For the text-containing cell, return its midpoint in [x, y] coordinate format. 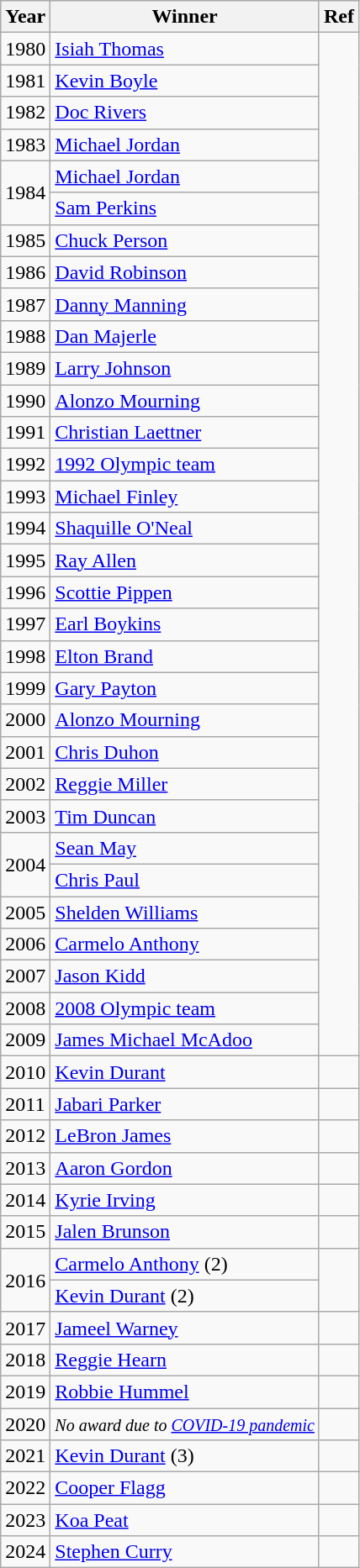
2011 [25, 1104]
Chuck Person [185, 240]
2022 [25, 1488]
Shaquille O'Neal [185, 529]
No award due to COVID-19 pandemic [185, 1424]
1988 [25, 336]
1991 [25, 433]
1992 [25, 465]
Tim Duncan [185, 816]
2018 [25, 1360]
2016 [25, 1280]
Jameel Warney [185, 1328]
Dan Majerle [185, 336]
LeBron James [185, 1136]
2010 [25, 1072]
1986 [25, 272]
Stephen Curry [185, 1552]
Larry Johnson [185, 368]
1990 [25, 401]
Carmelo Anthony (2) [185, 1264]
Shelden Williams [185, 912]
2014 [25, 1200]
2004 [25, 864]
Kevin Durant (3) [185, 1456]
2006 [25, 944]
1982 [25, 113]
David Robinson [185, 272]
2007 [25, 976]
1996 [25, 592]
1980 [25, 49]
Doc Rivers [185, 113]
1981 [25, 81]
Gary Payton [185, 688]
Kyrie Irving [185, 1200]
Isiah Thomas [185, 49]
Koa Peat [185, 1520]
Danny Manning [185, 304]
Christian Laettner [185, 433]
2015 [25, 1232]
1992 Olympic team [185, 465]
2019 [25, 1392]
2001 [25, 752]
1989 [25, 368]
2023 [25, 1520]
Carmelo Anthony [185, 944]
Scottie Pippen [185, 592]
2002 [25, 784]
2021 [25, 1456]
Ref [338, 17]
Reggie Miller [185, 784]
Aaron Gordon [185, 1168]
Jabari Parker [185, 1104]
1984 [25, 192]
1997 [25, 624]
2005 [25, 912]
2017 [25, 1328]
2020 [25, 1424]
1999 [25, 688]
1994 [25, 529]
1987 [25, 304]
Sean May [185, 848]
Jalen Brunson [185, 1232]
Earl Boykins [185, 624]
1985 [25, 240]
Kevin Boyle [185, 81]
Year [25, 17]
2009 [25, 1040]
2003 [25, 816]
Kevin Durant [185, 1072]
Robbie Hummel [185, 1392]
1998 [25, 656]
Chris Paul [185, 880]
Jason Kidd [185, 976]
Elton Brand [185, 656]
Reggie Hearn [185, 1360]
Cooper Flagg [185, 1488]
2024 [25, 1552]
Kevin Durant (2) [185, 1296]
2008 [25, 1008]
2012 [25, 1136]
2000 [25, 720]
1995 [25, 560]
2013 [25, 1168]
Chris Duhon [185, 752]
Michael Finley [185, 497]
Sam Perkins [185, 208]
1993 [25, 497]
Winner [185, 17]
1983 [25, 145]
Ray Allen [185, 560]
James Michael McAdoo [185, 1040]
2008 Olympic team [185, 1008]
